Extract the [x, y] coordinate from the center of the cell holding the provided text.  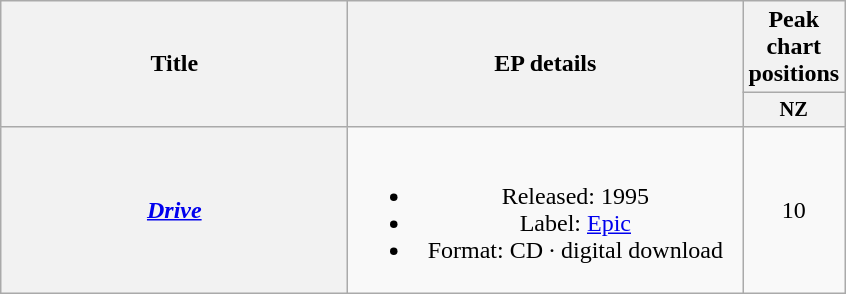
Released: 1995Label: EpicFormat: CD · digital download [546, 210]
NZ [794, 110]
10 [794, 210]
Title [174, 64]
Peak chart positions [794, 47]
Drive [174, 210]
EP details [546, 64]
